For the text-containing cell, return its midpoint in (X, Y) coordinate format. 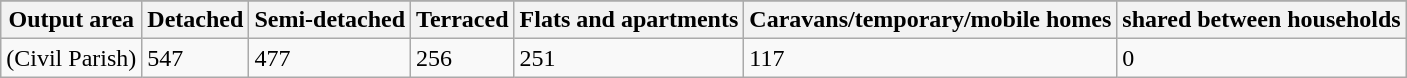
251 (629, 58)
477 (330, 58)
Caravans/temporary/mobile homes (930, 20)
117 (930, 58)
256 (462, 58)
Detached (196, 20)
Terraced (462, 20)
0 (1262, 58)
shared between households (1262, 20)
Flats and apartments (629, 20)
547 (196, 58)
Output area (72, 20)
(Civil Parish) (72, 58)
Semi-detached (330, 20)
